Capture the cell that displays the provided text and extract its [x, y] central coordinate. 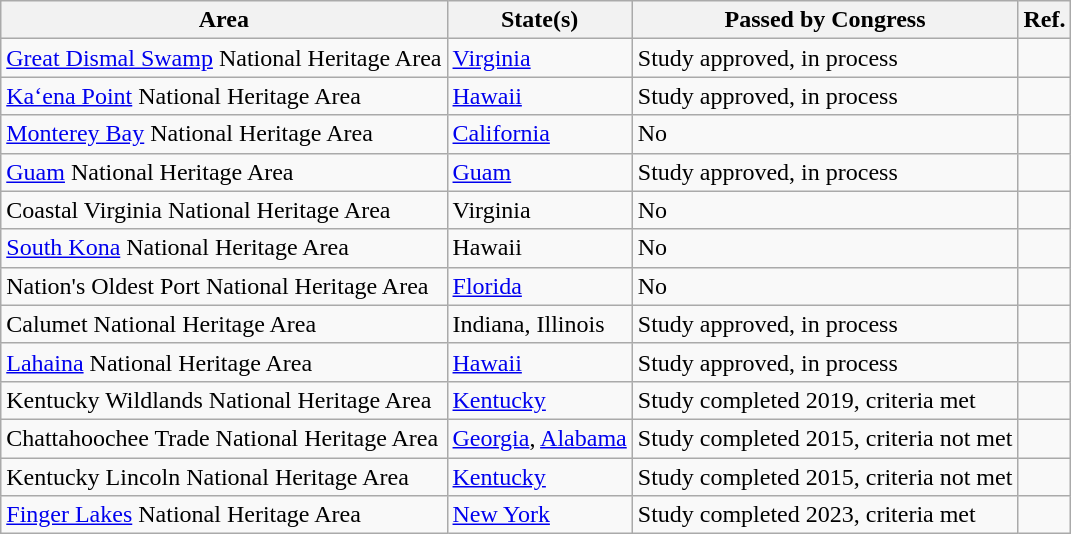
Guam [540, 172]
Coastal Virginia National Heritage Area [224, 210]
Study completed 2019, criteria met [825, 400]
Chattahoochee Trade National Heritage Area [224, 438]
California [540, 134]
Calumet National Heritage Area [224, 324]
Lahaina National Heritage Area [224, 362]
Monterey Bay National Heritage Area [224, 134]
Passed by Congress [825, 20]
Indiana, Illinois [540, 324]
Florida [540, 286]
Georgia, Alabama [540, 438]
Kentucky Wildlands National Heritage Area [224, 400]
State(s) [540, 20]
Study completed 2023, criteria met [825, 515]
Finger Lakes National Heritage Area [224, 515]
Ref. [1044, 20]
Ka‘ena Point National Heritage Area [224, 96]
Guam National Heritage Area [224, 172]
Area [224, 20]
Nation's Oldest Port National Heritage Area [224, 286]
New York [540, 515]
Kentucky Lincoln National Heritage Area [224, 477]
South Kona National Heritage Area [224, 248]
Great Dismal Swamp National Heritage Area [224, 58]
